Return the (x, y) coordinate for the center point of the cell that contains the specified text.  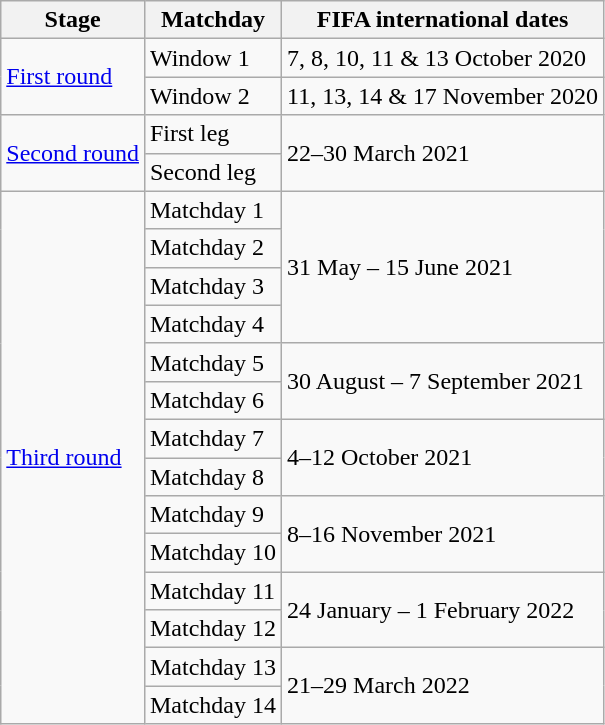
Matchday 13 (212, 667)
Second round (73, 153)
7, 8, 10, 11 & 13 October 2020 (443, 58)
Matchday 2 (212, 248)
Matchday 3 (212, 286)
Window 2 (212, 96)
Matchday 1 (212, 210)
Matchday (212, 20)
Matchday 8 (212, 477)
11, 13, 14 & 17 November 2020 (443, 96)
Matchday 9 (212, 515)
Stage (73, 20)
Matchday 6 (212, 400)
Matchday 12 (212, 629)
FIFA international dates (443, 20)
Matchday 7 (212, 438)
Matchday 5 (212, 362)
24 January – 1 February 2022 (443, 610)
21–29 March 2022 (443, 686)
Third round (73, 458)
8–16 November 2021 (443, 534)
First leg (212, 134)
Matchday 4 (212, 324)
Window 1 (212, 58)
22–30 March 2021 (443, 153)
First round (73, 77)
31 May – 15 June 2021 (443, 267)
30 August – 7 September 2021 (443, 381)
Second leg (212, 172)
Matchday 11 (212, 591)
Matchday 14 (212, 705)
Matchday 10 (212, 553)
4–12 October 2021 (443, 457)
